Locate the cell with the specified text and output its [X, Y] center coordinate. 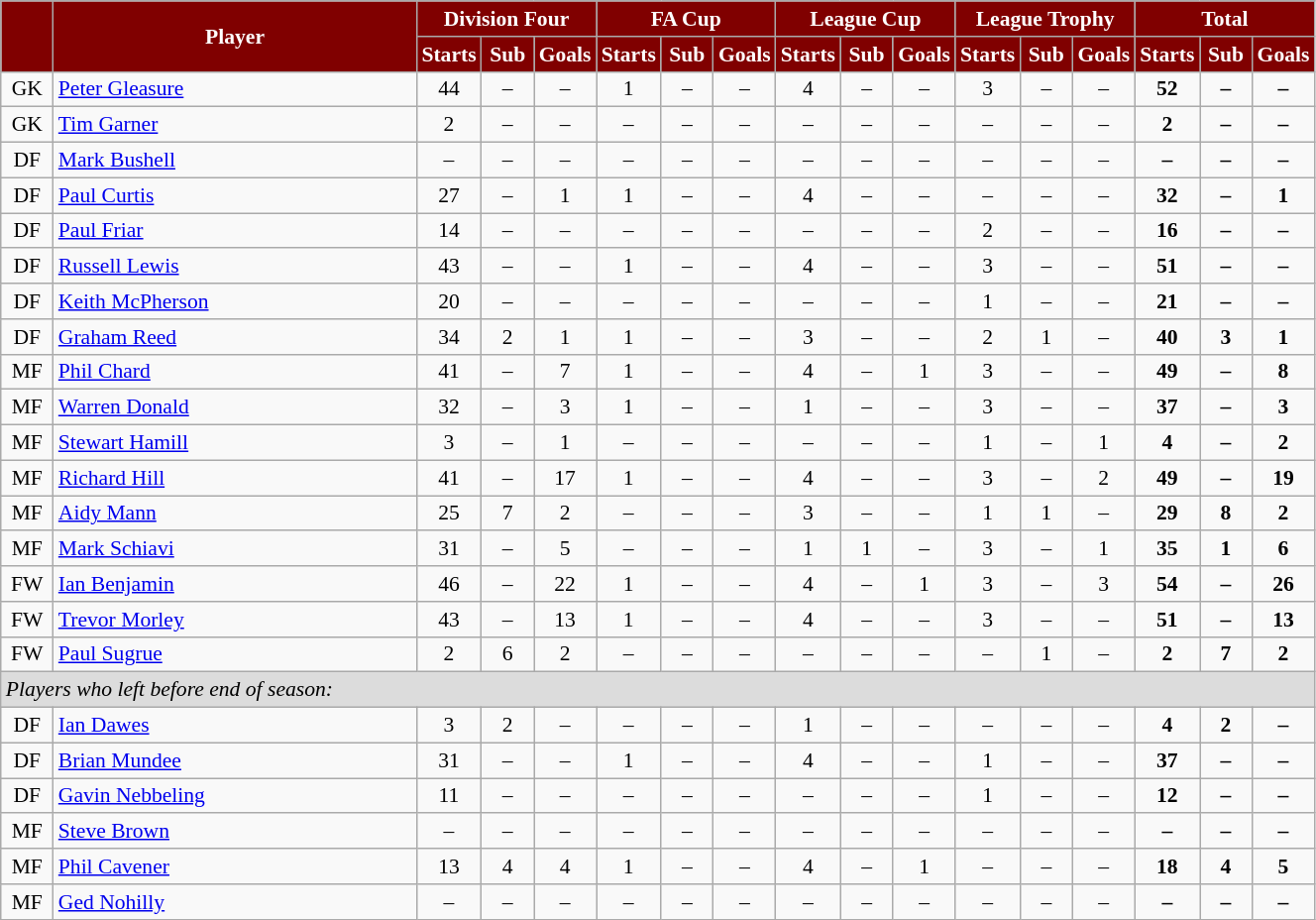
Brian Mundee [236, 760]
Warren Donald [236, 407]
20 [448, 301]
Keith McPherson [236, 301]
League Cup [866, 19]
Mark Schiavi [236, 549]
Division Four [505, 19]
League Trophy [1044, 19]
40 [1167, 337]
Richard Hill [236, 478]
22 [565, 584]
FA Cup [686, 19]
52 [1167, 89]
Ian Benjamin [236, 584]
25 [448, 514]
Ged Nohilly [236, 902]
Steve Brown [236, 832]
19 [1284, 478]
54 [1167, 584]
34 [448, 337]
Player [236, 36]
21 [1167, 301]
16 [1167, 231]
11 [448, 796]
12 [1167, 796]
Players who left before end of season: [658, 690]
Paul Sugrue [236, 654]
Total [1225, 19]
Phil Chard [236, 372]
Russell Lewis [236, 267]
Peter Gleasure [236, 89]
Mark Bushell [236, 161]
Graham Reed [236, 337]
14 [448, 231]
Aidy Mann [236, 514]
Trevor Morley [236, 620]
46 [448, 584]
Gavin Nebbeling [236, 796]
35 [1167, 549]
27 [448, 195]
Stewart Hamill [236, 443]
29 [1167, 514]
Phil Cavener [236, 866]
Ian Dawes [236, 726]
Paul Friar [236, 231]
18 [1167, 866]
Paul Curtis [236, 195]
Tim Garner [236, 125]
26 [1284, 584]
44 [448, 89]
17 [565, 478]
